Search for the cell housing the specified text and yield its (x, y) center coordinate. 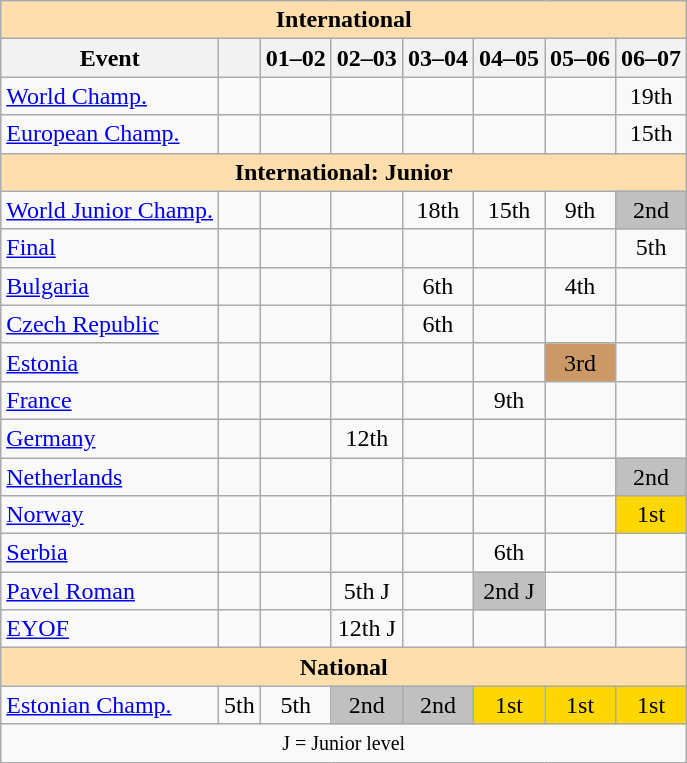
J = Junior level (344, 743)
Czech Republic (110, 324)
19th (652, 96)
Netherlands (110, 477)
International: Junior (344, 172)
04–05 (508, 58)
01–02 (296, 58)
International (344, 20)
Serbia (110, 553)
World Junior Champ. (110, 210)
4th (580, 286)
Norway (110, 515)
Final (110, 248)
World Champ. (110, 96)
Estonia (110, 362)
12th (366, 438)
Pavel Roman (110, 591)
2nd J (508, 591)
5th J (366, 591)
Estonian Champ. (110, 705)
02–03 (366, 58)
06–07 (652, 58)
France (110, 400)
Event (110, 58)
European Champ. (110, 134)
05–06 (580, 58)
18th (438, 210)
Bulgaria (110, 286)
Germany (110, 438)
03–04 (438, 58)
EYOF (110, 629)
3rd (580, 362)
12th J (366, 629)
National (344, 667)
